Search for the cell housing the specified text and yield its [x, y] center coordinate. 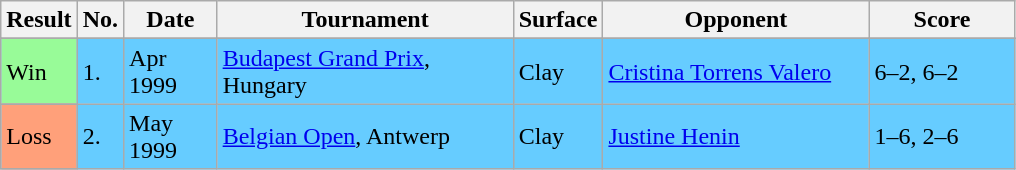
Tournament [365, 20]
Date [171, 20]
Justine Henin [736, 136]
1. [100, 72]
Opponent [736, 20]
6–2, 6–2 [942, 72]
Loss [39, 136]
2. [100, 136]
Surface [558, 20]
Result [39, 20]
May 1999 [171, 136]
Cristina Torrens Valero [736, 72]
1–6, 2–6 [942, 136]
No. [100, 20]
Score [942, 20]
Win [39, 72]
Budapest Grand Prix, Hungary [365, 72]
Apr 1999 [171, 72]
Belgian Open, Antwerp [365, 136]
